From the cell containing the given text, extract its center point as [x, y] coordinate. 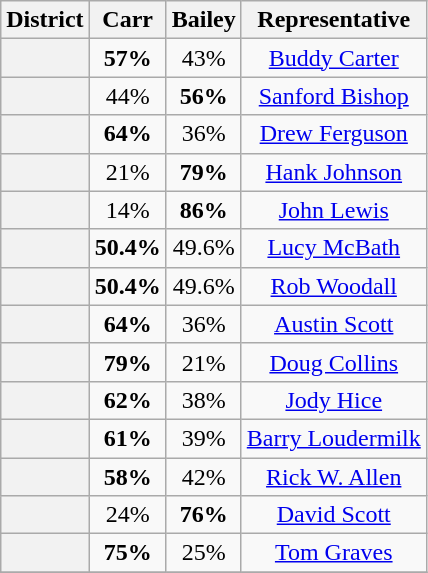
86% [204, 210]
57% [128, 58]
Sanford Bishop [334, 96]
Bailey [204, 20]
Doug Collins [334, 362]
David Scott [334, 515]
Jody Hice [334, 400]
38% [204, 400]
Drew Ferguson [334, 134]
25% [204, 553]
14% [128, 210]
43% [204, 58]
56% [204, 96]
Rob Woodall [334, 286]
Buddy Carter [334, 58]
John Lewis [334, 210]
Tom Graves [334, 553]
Rick W. Allen [334, 477]
61% [128, 438]
District [45, 20]
Representative [334, 20]
58% [128, 477]
44% [128, 96]
62% [128, 400]
Barry Loudermilk [334, 438]
Austin Scott [334, 324]
24% [128, 515]
76% [204, 515]
Hank Johnson [334, 172]
75% [128, 553]
42% [204, 477]
Carr [128, 20]
39% [204, 438]
Lucy McBath [334, 248]
